Locate the cell with the specified text and output its (X, Y) center coordinate. 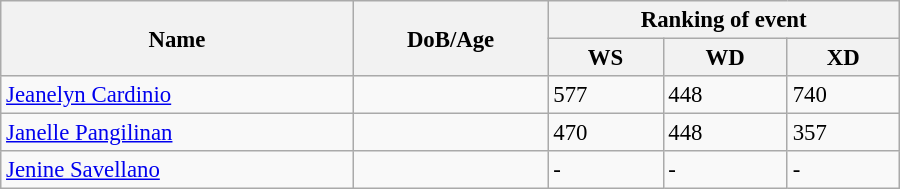
XD (843, 58)
740 (843, 95)
357 (843, 133)
Ranking of event (724, 20)
577 (606, 95)
Name (177, 38)
WD (725, 58)
Jenine Savellano (177, 170)
Janelle Pangilinan (177, 133)
WS (606, 58)
DoB/Age (450, 38)
470 (606, 133)
Jeanelyn Cardinio (177, 95)
